Identify which cell holds the provided text, then report its [X, Y] central coordinate. 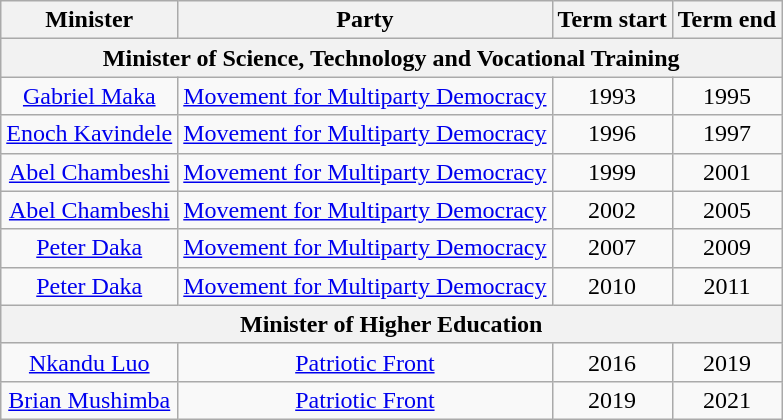
2021 [727, 400]
Gabriel Maka [90, 96]
Minister of Science, Technology and Vocational Training [392, 58]
1997 [727, 134]
2002 [612, 210]
2016 [612, 362]
1999 [612, 172]
2007 [612, 248]
Nkandu Luo [90, 362]
Minister [90, 20]
2009 [727, 248]
1993 [612, 96]
Minister of Higher Education [392, 324]
2005 [727, 210]
Enoch Kavindele [90, 134]
2011 [727, 286]
1995 [727, 96]
2001 [727, 172]
Term end [727, 20]
Party [365, 20]
1996 [612, 134]
Term start [612, 20]
2010 [612, 286]
Brian Mushimba [90, 400]
